For the text-containing cell, return its midpoint in (x, y) coordinate format. 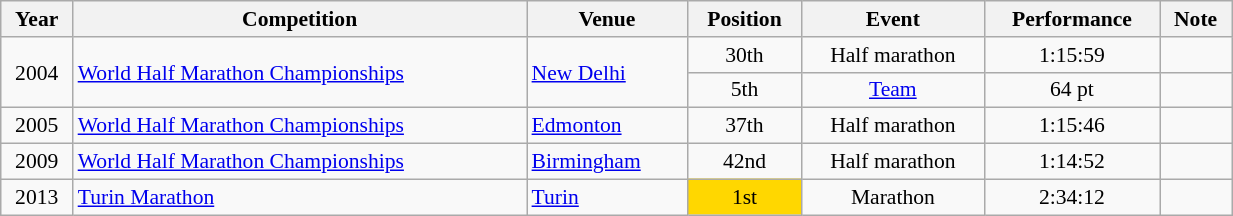
Performance (1072, 19)
37th (744, 126)
2009 (37, 162)
2013 (37, 197)
30th (744, 55)
2004 (37, 72)
5th (744, 90)
Year (37, 19)
1:14:52 (1072, 162)
Event (892, 19)
New Delhi (608, 72)
2:34:12 (1072, 197)
Competition (300, 19)
1:15:59 (1072, 55)
Turin (608, 197)
Birmingham (608, 162)
42nd (744, 162)
Team (892, 90)
Position (744, 19)
64 pt (1072, 90)
2005 (37, 126)
Turin Marathon (300, 197)
Marathon (892, 197)
1:15:46 (1072, 126)
1st (744, 197)
Venue (608, 19)
Note (1196, 19)
Edmonton (608, 126)
